Return the (x, y) coordinate for the center point of the cell that contains the specified text.  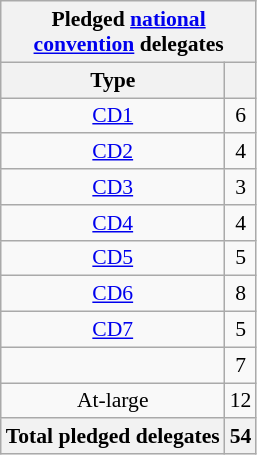
Type (113, 80)
CD2 (113, 152)
6 (241, 116)
CD6 (113, 294)
CD4 (113, 223)
Pledged nationalconvention delegates (129, 32)
CD7 (113, 330)
7 (241, 365)
8 (241, 294)
CD1 (113, 116)
CD3 (113, 187)
3 (241, 187)
CD5 (113, 258)
At-large (113, 401)
Total pledged delegates (113, 437)
54 (241, 437)
12 (241, 401)
